Determine the (X, Y) coordinate at the center of the cell enclosing the given text.  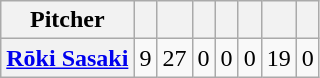
Rōki Sasaki (68, 58)
27 (174, 58)
Pitcher (68, 20)
19 (278, 58)
9 (146, 58)
